Return (x, y) of the center of cell containing provided text 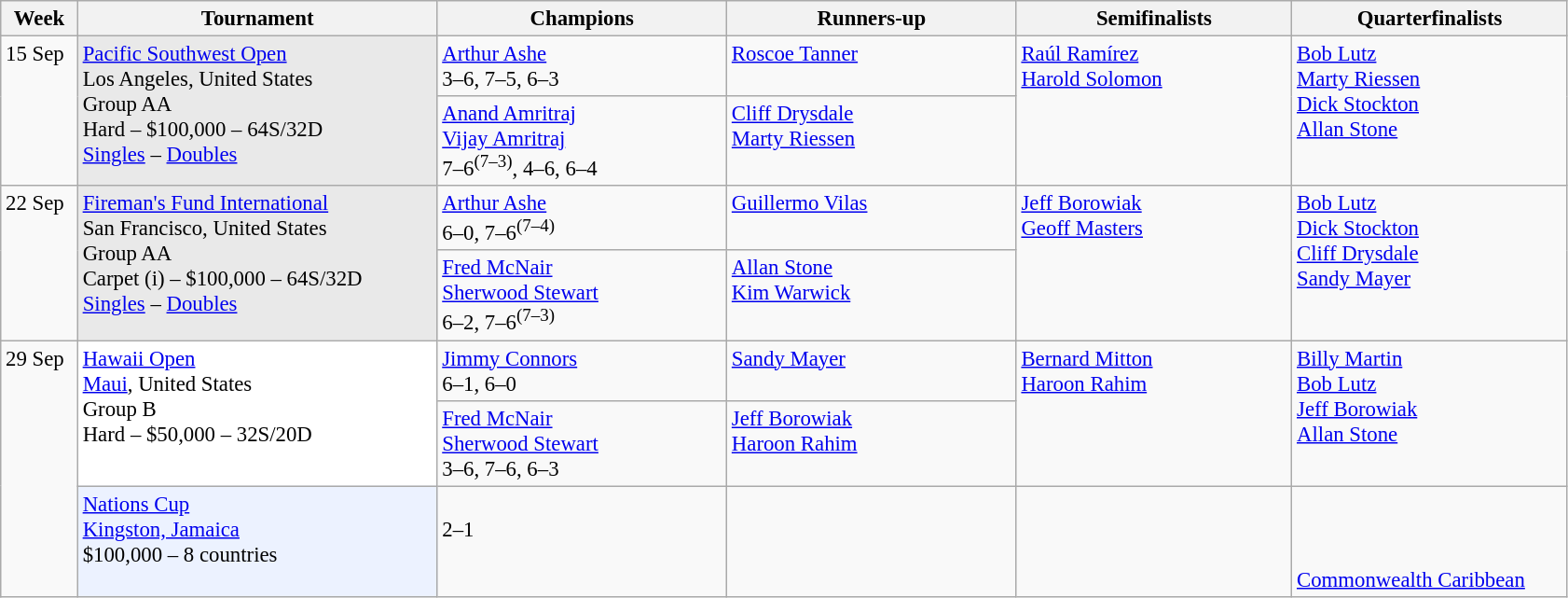
Guillermo Vilas (873, 218)
Bob Lutz Dick Stockton Cliff Drysdale Sandy Mayer (1430, 263)
Quarterfinalists (1430, 19)
Arthur Ashe 6–0, 7–6(7–4) (582, 218)
Cliff Drysdale Marty Riessen (873, 141)
Billy Martin Bob Lutz Jeff Borowiak Allan Stone (1430, 413)
Champions (582, 19)
Fireman's Fund International San Francisco, United States Group AA Carpet (i) – $100,000 – 64S/32D Singles – Doubles (257, 263)
Tournament (257, 19)
Jeff Borowiak Haroon Rahim (873, 443)
Nations Cup Kingston, Jamaica $100,000 – 8 countries (257, 541)
Pacific Southwest Open Los Angeles, United States Group AA Hard – $100,000 – 64S/32D Singles – Doubles (257, 112)
29 Sep (39, 468)
Allan Stone Kim Warwick (873, 295)
Sandy Mayer (873, 371)
Week (39, 19)
2–1 (582, 541)
Runners-up (873, 19)
Hawaii Open Maui, United States Group B Hard – $50,000 – 32S/20D (257, 413)
15 Sep (39, 112)
Fred McNair Sherwood Stewart 3–6, 7–6, 6–3 (582, 443)
Fred McNair Sherwood Stewart 6–2, 7–6(7–3) (582, 295)
Jimmy Connors 6–1, 6–0 (582, 371)
Raúl Ramírez Harold Solomon (1154, 112)
Jeff Borowiak Geoff Masters (1154, 263)
Bob Lutz Marty Riessen Dick Stockton Allan Stone (1430, 112)
Commonwealth Caribbean (1430, 541)
Arthur Ashe 3–6, 7–5, 6–3 (582, 67)
Bernard Mitton Haroon Rahim (1154, 413)
Roscoe Tanner (873, 67)
22 Sep (39, 263)
Anand Amritraj Vijay Amritraj 7–6(7–3), 4–6, 6–4 (582, 141)
Semifinalists (1154, 19)
